Return the [x, y] coordinate for the center point of the cell that contains the specified text.  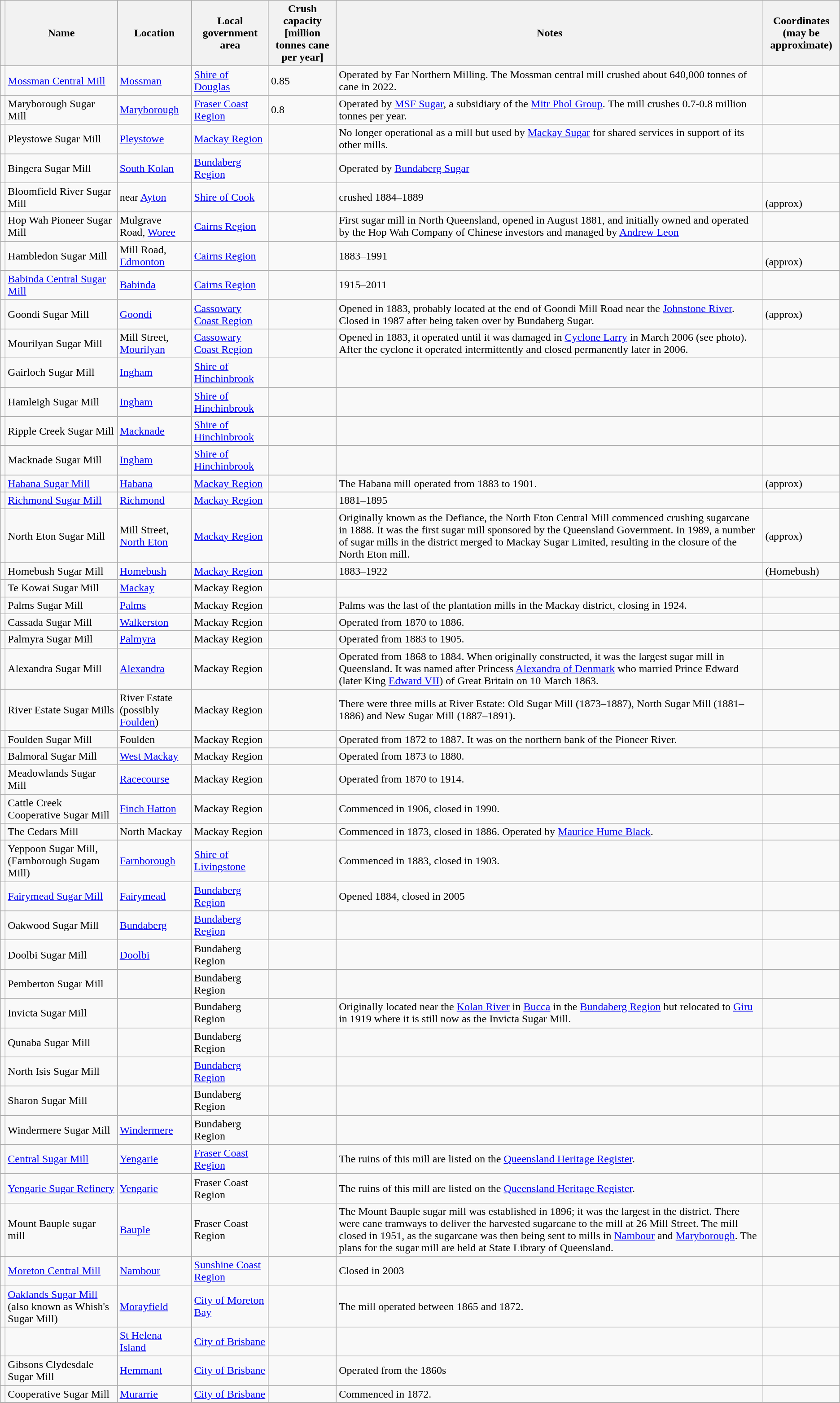
Babinda [154, 285]
Alexandra [154, 669]
South Kolan [154, 168]
Pemberton Sugar Mill [61, 984]
Mill Road, Edmonton [154, 256]
Habana Sugar Mill [61, 484]
Foulden [154, 739]
St Helena Island [154, 1341]
1915–2011 [550, 285]
Opened in 1883, probably located at the end of Goondi Mill Road near the Johnstone River. Closed in 1987 after being taken over by Bundaberg Sugar. [550, 314]
Operated from 1873 to 1880. [550, 756]
Palms was the last of the plantation mills in the Mackay district, closing in 1924. [550, 605]
Closed in 2003 [550, 1271]
Goondi Sugar Mill [61, 314]
1883–1991 [550, 256]
Operated from 1883 to 1905. [550, 639]
Macknade Sugar Mill [61, 461]
Doolbi Sugar Mill [61, 954]
Local government area [230, 33]
Maryborough Sugar Mill [61, 110]
Qunaba Sugar Mill [61, 1042]
Ripple Creek Sugar Mill [61, 431]
River Estate Sugar Mills [61, 710]
Shire of Douglas [230, 81]
Location [154, 33]
Central Sugar Mill [61, 1159]
West Mackay [154, 756]
(Homebush) [801, 571]
Cattle Creek Cooperative Sugar Mill [61, 808]
Palmyra Sugar Mill [61, 639]
Oaklands Sugar Mill (also known as Whish's Sugar Mill) [61, 1306]
Pleystowe [154, 139]
Name [61, 33]
Operated from 1870 to 1886. [550, 622]
The Cedars Mill [61, 832]
Shire of Cook [230, 198]
Meadowlands Sugar Mill [61, 779]
Sunshine Coast Region [230, 1271]
Finch Hatton [154, 808]
North Mackay [154, 832]
Richmond [154, 501]
Hop Wah Pioneer Sugar Mill [61, 226]
Goondi [154, 314]
Mossman [154, 81]
Crush capacity[million tonnes cane per year] [302, 33]
Coordinates(may be approximate) [801, 33]
Macknade [154, 431]
Mackay [154, 588]
North Eton Sugar Mill [61, 536]
North Isis Sugar Mill [61, 1071]
Palms Sugar Mill [61, 605]
Operated from the 1860s [550, 1371]
Yengarie Sugar Refinery [61, 1188]
There were three mills at River Estate: Old Sugar Mill (1873–1887), North Sugar Mill (1881–1886) and New Sugar Mill (1887–1891). [550, 710]
Farnborough [154, 861]
Bloomfield River Sugar Mill [61, 198]
The mill operated between 1865 and 1872. [550, 1306]
1883–1922 [550, 571]
Maryborough [154, 110]
Richmond Sugar Mill [61, 501]
Hemmant [154, 1371]
Operated by Bundaberg Sugar [550, 168]
Commenced in 1883, closed in 1903. [550, 861]
Doolbi [154, 954]
The Habana mill operated from 1883 to 1901. [550, 484]
Operated by MSF Sugar, a subsidiary of the Mitr Phol Group. The mill crushes 0.7-0.8 million tonnes per year. [550, 110]
Balmoral Sugar Mill [61, 756]
Bauple [154, 1229]
Habana [154, 484]
Palmyra [154, 639]
Cassada Sugar Mill [61, 622]
Mourilyan Sugar Mill [61, 343]
Oakwood Sugar Mill [61, 926]
crushed 1884–1889 [550, 198]
Bundaberg [154, 926]
Gairloch Sugar Mill [61, 373]
Yeppoon Sugar Mill, (Farnborough Sugam Mill) [61, 861]
Nambour [154, 1271]
Gibsons Clydesdale Sugar Mill [61, 1371]
Te Kowai Sugar Mill [61, 588]
Commenced in 1873, closed in 1886. Operated by Maurice Hume Black. [550, 832]
Windermere Sugar Mill [61, 1130]
Alexandra Sugar Mill [61, 669]
Shire of Livingstone [230, 861]
Mill Street, North Eton [154, 536]
Commenced in 1872. [550, 1394]
Babinda Central Sugar Mill [61, 285]
Cooperative Sugar Mill [61, 1394]
near Ayton [154, 198]
Mill Street, Mourilyan [154, 343]
Moreton Central Mill [61, 1271]
Commenced in 1906, closed in 1990. [550, 808]
Bingera Sugar Mill [61, 168]
Invicta Sugar Mill [61, 1013]
Windermere [154, 1130]
Walkerston [154, 622]
Operated from 1870 to 1914. [550, 779]
Operated from 1872 to 1887. It was on the northern bank of the Pioneer River. [550, 739]
Hamleigh Sugar Mill [61, 401]
1881–1895 [550, 501]
City of Moreton Bay [230, 1306]
River Estate(possibly Foulden) [154, 710]
Pleystowe Sugar Mill [61, 139]
Palms [154, 605]
Murarrie [154, 1394]
Notes [550, 33]
0.85 [302, 81]
No longer operational as a mill but used by Mackay Sugar for shared services in support of its other mills. [550, 139]
Fairymead Sugar Mill [61, 896]
Fairymead [154, 896]
Racecourse [154, 779]
Homebush Sugar Mill [61, 571]
Sharon Sugar Mill [61, 1101]
Foulden Sugar Mill [61, 739]
Mulgrave Road, Woree [154, 226]
Hambledon Sugar Mill [61, 256]
Mount Bauple sugar mill [61, 1229]
Mossman Central Mill [61, 81]
Opened 1884, closed in 2005 [550, 896]
Operated by Far Northern Milling. The Mossman central mill crushed about 640,000 tonnes of cane in 2022. [550, 81]
Morayfield [154, 1306]
0.8 [302, 110]
Homebush [154, 571]
